Pinpoint the cell where the given text exists, returning its [x, y] midpoint coordinate. 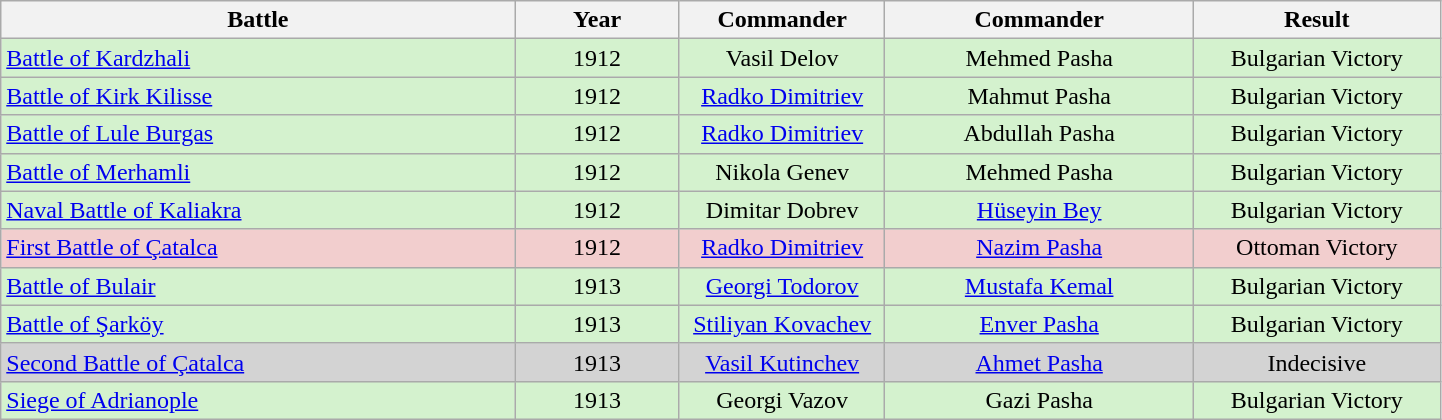
Hüseyin Bey [1039, 210]
Vasil Delov [782, 58]
Battle of Merhamli [258, 172]
Georgi Todorov [782, 286]
Vasil Kutinchev [782, 362]
Second Battle of Çatalca [258, 362]
Result [1316, 20]
Gazi Pasha [1039, 400]
Battle of Bulair [258, 286]
Nazim Pasha [1039, 248]
Siege of Adrianople [258, 400]
Stiliyan Kovachev [782, 324]
Battle [258, 20]
First Battle of Çatalca [258, 248]
Mahmut Pasha [1039, 96]
Abdullah Pasha [1039, 134]
Ahmet Pasha [1039, 362]
Georgi Vazov [782, 400]
Battle of Şarköy [258, 324]
Battle of Kardzhali [258, 58]
Dimitar Dobrev [782, 210]
Indecisive [1316, 362]
Year [597, 20]
Battle of Lule Burgas [258, 134]
Battle of Kirk Kilisse [258, 96]
Ottoman Victory [1316, 248]
Nikola Genev [782, 172]
Naval Battle of Kaliakra [258, 210]
Enver Pasha [1039, 324]
Mustafa Kemal [1039, 286]
